Find where the given text appears and provide that cell's center as [x, y] coordinate. 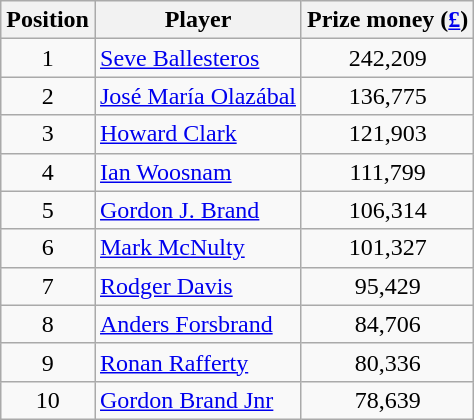
8 [48, 324]
Anders Forsbrand [198, 324]
Howard Clark [198, 134]
Mark McNulty [198, 248]
7 [48, 286]
106,314 [387, 210]
Ronan Rafferty [198, 362]
80,336 [387, 362]
2 [48, 96]
Player [198, 20]
Seve Ballesteros [198, 58]
3 [48, 134]
1 [48, 58]
111,799 [387, 172]
Gordon Brand Jnr [198, 400]
9 [48, 362]
10 [48, 400]
6 [48, 248]
121,903 [387, 134]
Rodger Davis [198, 286]
José María Olazábal [198, 96]
4 [48, 172]
Gordon J. Brand [198, 210]
101,327 [387, 248]
Ian Woosnam [198, 172]
5 [48, 210]
Prize money (£) [387, 20]
Position [48, 20]
95,429 [387, 286]
136,775 [387, 96]
242,209 [387, 58]
84,706 [387, 324]
78,639 [387, 400]
